Find where the given text appears and provide that cell's center as (X, Y) coordinate. 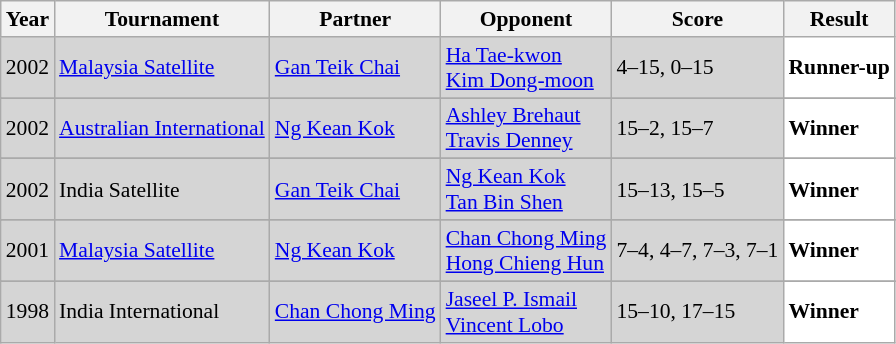
Year (28, 19)
Result (838, 19)
15–13, 15–5 (697, 190)
Chan Chong Ming (356, 312)
4–15, 0–15 (697, 68)
Score (697, 19)
1998 (28, 312)
Runner-up (838, 68)
Tournament (162, 19)
7–4, 4–7, 7–3, 7–1 (697, 250)
Ashley Brehaut Travis Denney (526, 128)
Jaseel P. Ismail Vincent Lobo (526, 312)
Ha Tae-kwon Kim Dong-moon (526, 68)
Ng Kean Kok Tan Bin Shen (526, 190)
India International (162, 312)
Partner (356, 19)
Chan Chong Ming Hong Chieng Hun (526, 250)
15–10, 17–15 (697, 312)
Australian International (162, 128)
15–2, 15–7 (697, 128)
Opponent (526, 19)
2001 (28, 250)
India Satellite (162, 190)
